From the cell containing the given text, extract its center point as (x, y) coordinate. 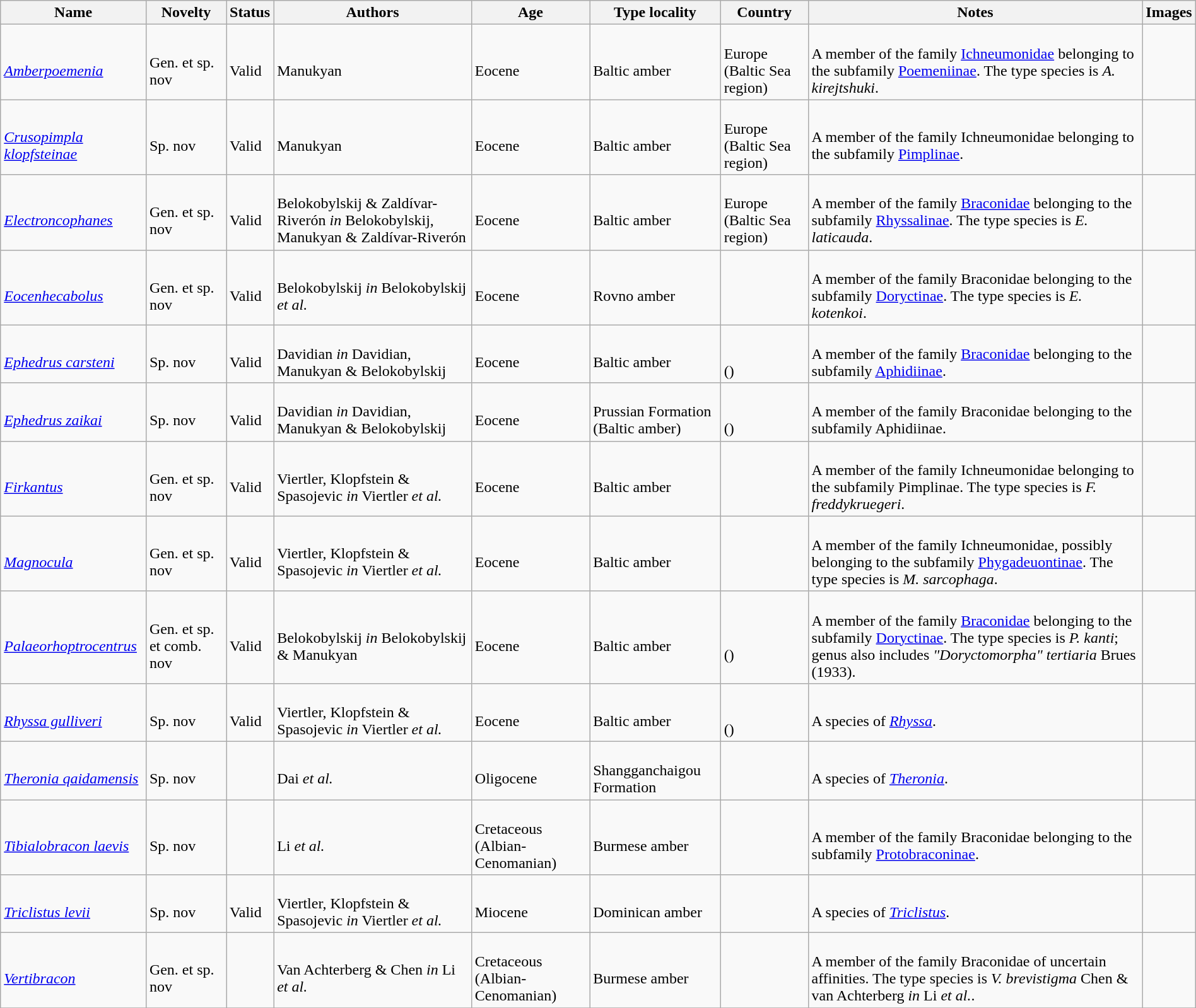
A member of the family Braconidae belonging to the subfamily Protobraconinae. (975, 838)
Theronia qaidamensis (73, 770)
A member of the family Ichneumonidae belonging to the subfamily Pimplinae. The type species is F. freddykruegeri. (975, 478)
Belokobylskij in Belokobylskij et al. (373, 288)
Country (765, 13)
Tibialobracon laevis (73, 838)
Belokobylskij & Zaldívar-Riverón in Belokobylskij, Manukyan & Zaldívar-Riverón (373, 212)
A member of the family Ichneumonidae belonging to the subfamily Pimplinae. (975, 138)
Dai et al. (373, 770)
Novelty (185, 13)
Li et al. (373, 838)
Miocene (530, 904)
A member of the family Braconidae belonging to the subfamily Doryctinae. The type species is E. kotenkoi. (975, 288)
Ephedrus zaikai (73, 412)
A member of the family Braconidae belonging to the subfamily Rhyssalinae. The type species is E. laticauda. (975, 212)
Status (250, 13)
Magnocula (73, 554)
Gen. et sp. et comb. nov (185, 637)
Name (73, 13)
A species of Rhyssa. (975, 712)
A species of Triclistus. (975, 904)
Triclistus levii (73, 904)
Dominican amber (655, 904)
Amberpoemenia (73, 62)
A member of the family Braconidae of uncertain affinities. The type species is V. brevistigma Chen & van Achterberg in Li et al.. (975, 970)
Palaeorhoptrocentrus (73, 637)
Rovno amber (655, 288)
Images (1169, 13)
A member of the family Ichneumonidae belonging to the subfamily Poemeniinae. The type species is A. kirejtshuki. (975, 62)
Crusopimpla klopfsteinae (73, 138)
Rhyssa gulliveri (73, 712)
Belokobylskij in Belokobylskij & Manukyan (373, 637)
Eocenhecabolus (73, 288)
Vertibracon (73, 970)
Ephedrus carsteni (73, 354)
Shangganchaigou Formation (655, 770)
Notes (975, 13)
Authors (373, 13)
Oligocene (530, 770)
Firkantus (73, 478)
Van Achterberg & Chen in Li et al. (373, 970)
A member of the family Ichneumonidae, possibly belonging to the subfamily Phygadeuontinae. The type species is M. sarcophaga. (975, 554)
A species of Theronia. (975, 770)
Type locality (655, 13)
Electroncophanes (73, 212)
Age (530, 13)
Prussian Formation(Baltic amber) (655, 412)
